From the cell containing the given text, extract its center point as [x, y] coordinate. 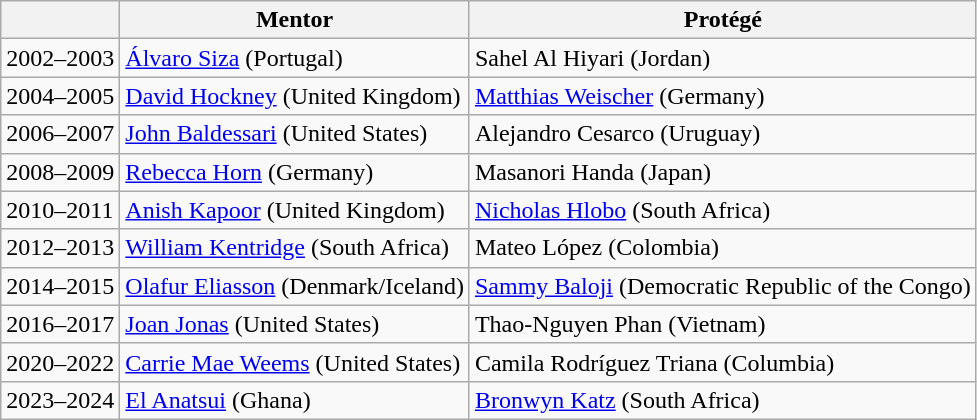
David Hockney (United Kingdom) [295, 96]
Nicholas Hlobo (South Africa) [722, 210]
2012–2013 [60, 248]
Thao-Nguyen Phan (Vietnam) [722, 324]
Olafur Eliasson (Denmark/Iceland) [295, 286]
El Anatsui (Ghana) [295, 400]
2006–2007 [60, 134]
Matthias Weischer (Germany) [722, 96]
2010–2011 [60, 210]
2020–2022 [60, 362]
Mateo López (Colombia) [722, 248]
Mentor [295, 20]
Álvaro Siza (Portugal) [295, 58]
Sammy Baloji (Democratic Republic of the Congo) [722, 286]
Rebecca Horn (Germany) [295, 172]
2002–2003 [60, 58]
Camila Rodríguez Triana (Columbia) [722, 362]
2023–2024 [60, 400]
2004–2005 [60, 96]
2008–2009 [60, 172]
2014–2015 [60, 286]
Masanori Handa (Japan) [722, 172]
2016–2017 [60, 324]
Bronwyn Katz (South Africa) [722, 400]
John Baldessari (United States) [295, 134]
Carrie Mae Weems (United States) [295, 362]
William Kentridge (South Africa) [295, 248]
Protégé [722, 20]
Anish Kapoor (United Kingdom) [295, 210]
Alejandro Cesarco (Uruguay) [722, 134]
Sahel Al Hiyari (Jordan) [722, 58]
Joan Jonas (United States) [295, 324]
